Output the [x, y] coordinate of the center of the cell containing the given text.  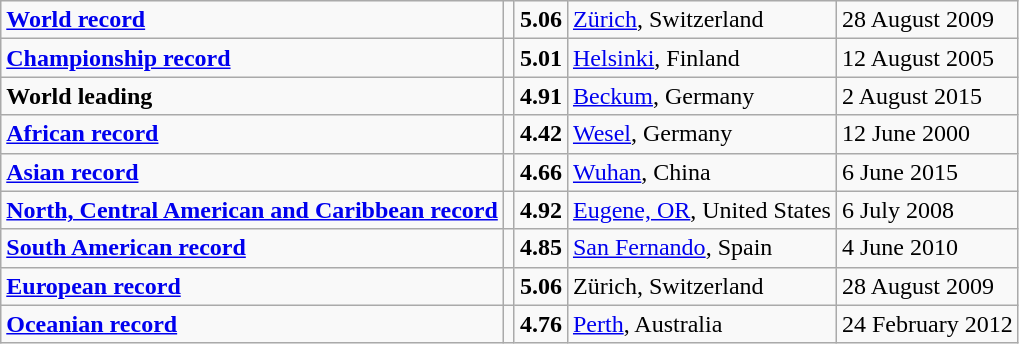
4.85 [540, 248]
Wesel, Germany [702, 134]
4.42 [540, 134]
Helsinki, Finland [702, 58]
6 July 2008 [927, 210]
4.76 [540, 324]
Asian record [252, 172]
Eugene, OR, United States [702, 210]
24 February 2012 [927, 324]
World record [252, 20]
Wuhan, China [702, 172]
African record [252, 134]
Championship record [252, 58]
12 June 2000 [927, 134]
6 June 2015 [927, 172]
4.66 [540, 172]
Perth, Australia [702, 324]
Beckum, Germany [702, 96]
2 August 2015 [927, 96]
4.92 [540, 210]
4.91 [540, 96]
Oceanian record [252, 324]
World leading [252, 96]
4 June 2010 [927, 248]
European record [252, 286]
5.01 [540, 58]
South American record [252, 248]
San Fernando, Spain [702, 248]
12 August 2005 [927, 58]
North, Central American and Caribbean record [252, 210]
